From the cell containing the given text, extract its center point as [X, Y] coordinate. 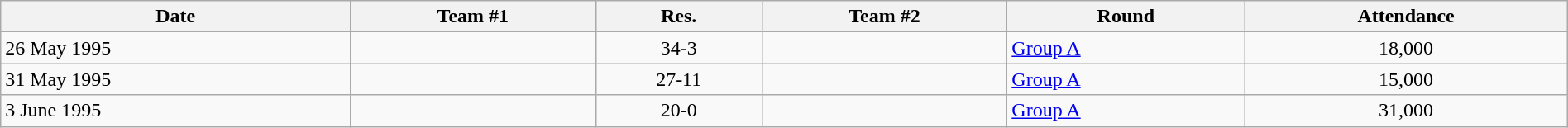
Attendance [1406, 17]
20-0 [678, 111]
Team #2 [885, 17]
Res. [678, 17]
31,000 [1406, 111]
Date [175, 17]
27-11 [678, 79]
26 May 1995 [175, 48]
3 June 1995 [175, 111]
15,000 [1406, 79]
31 May 1995 [175, 79]
Team #1 [473, 17]
Round [1126, 17]
18,000 [1406, 48]
34-3 [678, 48]
